Extract the [X, Y] coordinate from the center of the cell holding the provided text.  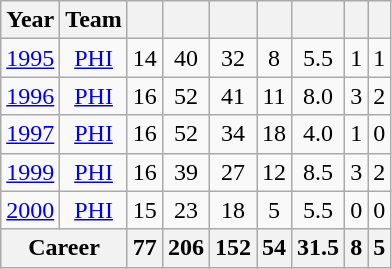
15 [144, 210]
1997 [30, 134]
2000 [30, 210]
1995 [30, 58]
54 [274, 248]
40 [186, 58]
34 [232, 134]
8.0 [318, 96]
32 [232, 58]
11 [274, 96]
Year [30, 20]
14 [144, 58]
27 [232, 172]
39 [186, 172]
31.5 [318, 248]
41 [232, 96]
8.5 [318, 172]
152 [232, 248]
1996 [30, 96]
Career [64, 248]
Team [94, 20]
1999 [30, 172]
4.0 [318, 134]
23 [186, 210]
77 [144, 248]
206 [186, 248]
12 [274, 172]
